Identify which cell holds the provided text, then report its [x, y] central coordinate. 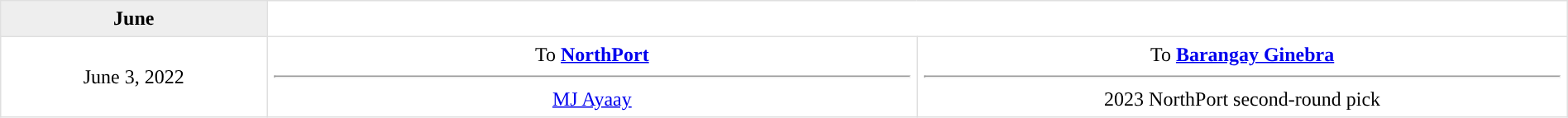
June 3, 2022 [134, 77]
To NorthPortMJ Ayaay [592, 77]
June [134, 19]
To Barangay Ginebra2023 NorthPort second-round pick [1242, 77]
